Scan for the cell matching the given text and deliver its (x, y) coordinate at center. 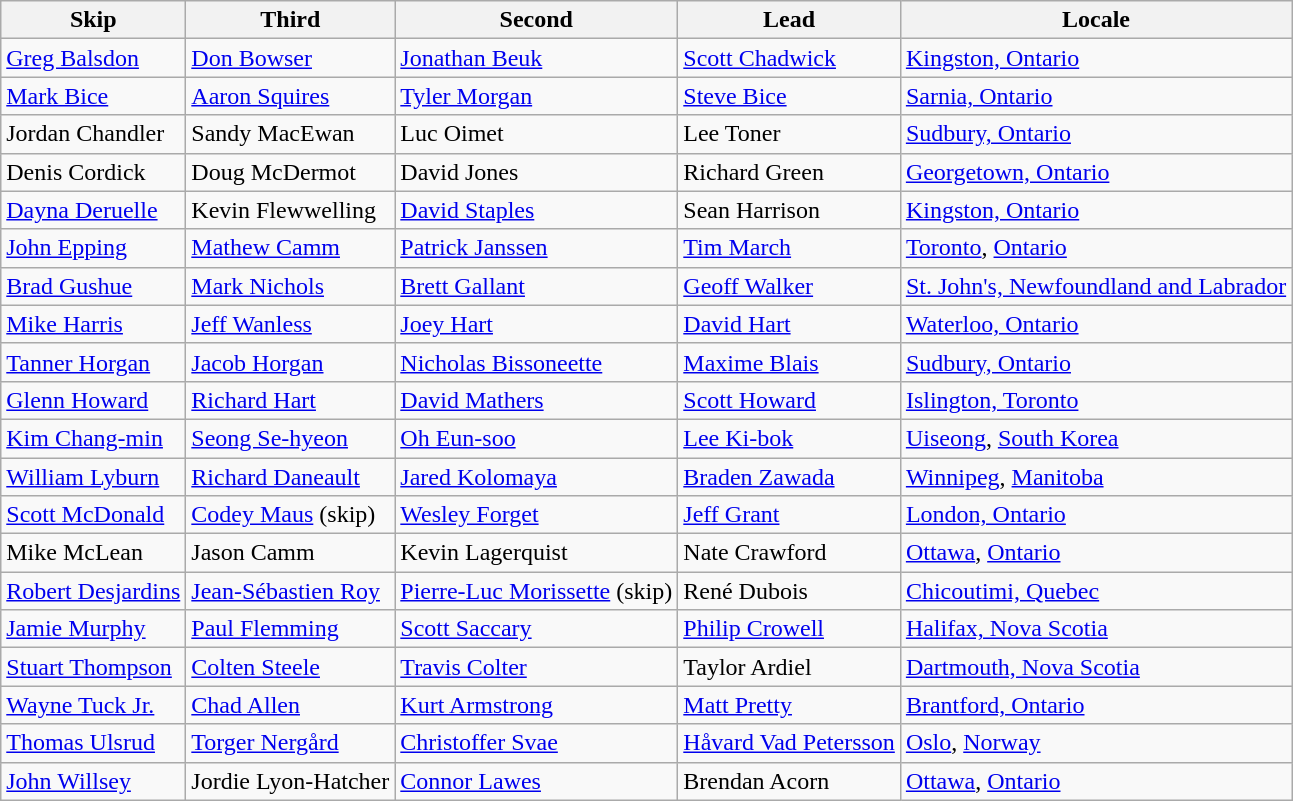
Matt Pretty (790, 705)
Jacob Horgan (290, 362)
Mike Harris (94, 324)
Nate Crawford (790, 553)
Jeff Wanless (290, 324)
Second (536, 20)
Brantford, Ontario (1096, 705)
Torger Nergård (290, 743)
Lead (790, 20)
Christoffer Svae (536, 743)
David Jones (536, 172)
Georgetown, Ontario (1096, 172)
Dayna Deruelle (94, 210)
Mathew Camm (290, 248)
Codey Maus (skip) (290, 515)
Don Bowser (290, 58)
John Willsey (94, 781)
Scott Chadwick (790, 58)
Sandy MacEwan (290, 134)
Uiseong, South Korea (1096, 438)
Lee Ki-bok (790, 438)
Sarnia, Ontario (1096, 96)
Kevin Lagerquist (536, 553)
Richard Daneault (290, 477)
Scott Saccary (536, 629)
Locale (1096, 20)
Jared Kolomaya (536, 477)
Mark Nichols (290, 286)
Kurt Armstrong (536, 705)
Chad Allen (290, 705)
Pierre-Luc Morissette (skip) (536, 591)
William Lyburn (94, 477)
St. John's, Newfoundland and Labrador (1096, 286)
René Dubois (790, 591)
Brett Gallant (536, 286)
Richard Green (790, 172)
Jeff Grant (790, 515)
Third (290, 20)
Maxime Blais (790, 362)
Doug McDermot (290, 172)
Richard Hart (290, 400)
Dartmouth, Nova Scotia (1096, 667)
Kim Chang-min (94, 438)
Tyler Morgan (536, 96)
Sean Harrison (790, 210)
Luc Oimet (536, 134)
Oh Eun-soo (536, 438)
Skip (94, 20)
Halifax, Nova Scotia (1096, 629)
Jordan Chandler (94, 134)
Wayne Tuck Jr. (94, 705)
Braden Zawada (790, 477)
Taylor Ardiel (790, 667)
Greg Balsdon (94, 58)
Glenn Howard (94, 400)
Håvard Vad Petersson (790, 743)
Colten Steele (290, 667)
Lee Toner (790, 134)
Scott McDonald (94, 515)
Mike McLean (94, 553)
Islington, Toronto (1096, 400)
Connor Lawes (536, 781)
Seong Se-hyeon (290, 438)
Waterloo, Ontario (1096, 324)
Jamie Murphy (94, 629)
David Staples (536, 210)
Joey Hart (536, 324)
Steve Bice (790, 96)
Tanner Horgan (94, 362)
Philip Crowell (790, 629)
Jonathan Beuk (536, 58)
London, Ontario (1096, 515)
Nicholas Bissoneette (536, 362)
Wesley Forget (536, 515)
Jason Camm (290, 553)
Thomas Ulsrud (94, 743)
Tim March (790, 248)
Denis Cordick (94, 172)
Brendan Acorn (790, 781)
Aaron Squires (290, 96)
Patrick Janssen (536, 248)
Scott Howard (790, 400)
Jean-Sébastien Roy (290, 591)
Paul Flemming (290, 629)
John Epping (94, 248)
Jordie Lyon-Hatcher (290, 781)
Winnipeg, Manitoba (1096, 477)
Mark Bice (94, 96)
David Hart (790, 324)
Brad Gushue (94, 286)
Travis Colter (536, 667)
Kevin Flewwelling (290, 210)
Oslo, Norway (1096, 743)
David Mathers (536, 400)
Chicoutimi, Quebec (1096, 591)
Toronto, Ontario (1096, 248)
Stuart Thompson (94, 667)
Geoff Walker (790, 286)
Robert Desjardins (94, 591)
